Extract the [X, Y] coordinate from the center of the cell holding the provided text.  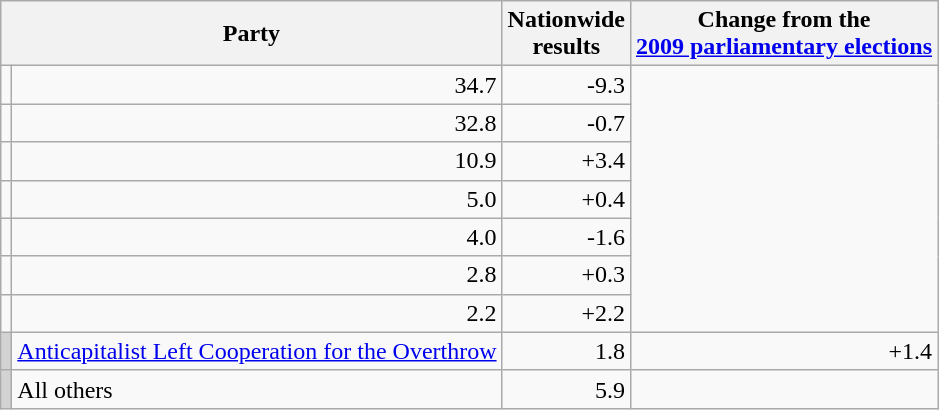
4.0 [257, 237]
+3.4 [566, 161]
Anticapitalist Left Cooperation for the Overthrow [257, 351]
32.8 [257, 123]
Change from the2009 parliamentary elections [784, 34]
Party [252, 34]
-1.6 [566, 237]
10.9 [257, 161]
+2.2 [566, 313]
-9.3 [566, 85]
5.9 [566, 389]
Nationwideresults [566, 34]
+0.4 [566, 199]
+1.4 [784, 351]
+0.3 [566, 275]
-0.7 [566, 123]
2.8 [257, 275]
34.7 [257, 85]
2.2 [257, 313]
All others [257, 389]
5.0 [257, 199]
1.8 [566, 351]
